Capture the cell that displays the provided text and extract its (X, Y) central coordinate. 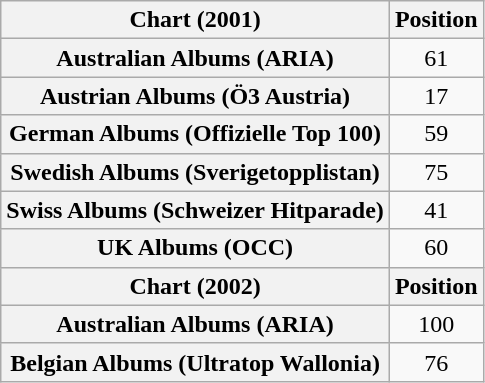
76 (436, 362)
Belgian Albums (Ultratop Wallonia) (196, 362)
59 (436, 134)
60 (436, 248)
Swiss Albums (Schweizer Hitparade) (196, 210)
UK Albums (OCC) (196, 248)
Chart (2001) (196, 20)
Swedish Albums (Sverigetopplistan) (196, 172)
100 (436, 324)
Chart (2002) (196, 286)
German Albums (Offizielle Top 100) (196, 134)
75 (436, 172)
17 (436, 96)
Austrian Albums (Ö3 Austria) (196, 96)
41 (436, 210)
61 (436, 58)
